Detect which cell encompasses the target text, then output its (X, Y) center coordinate. 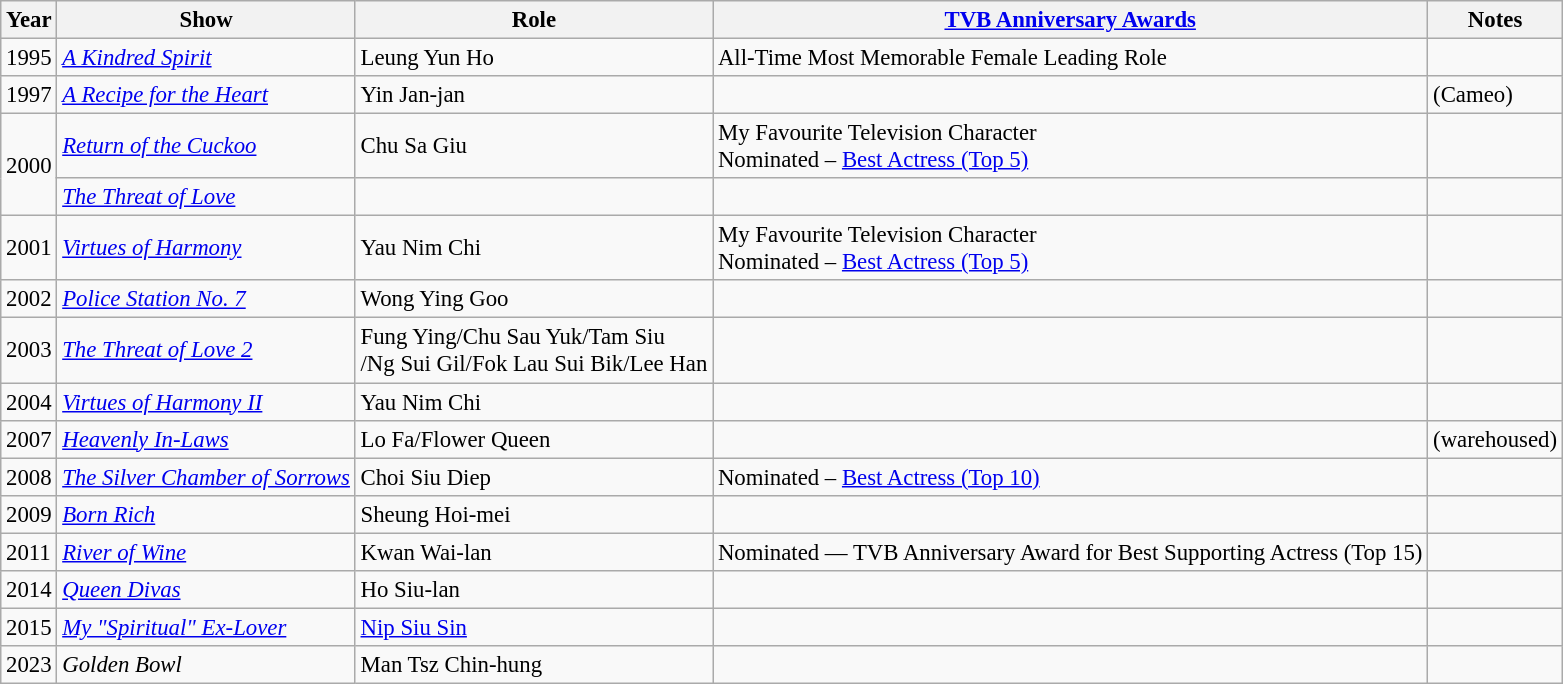
(Cameo) (1496, 95)
2011 (29, 552)
Notes (1496, 20)
Virtues of Harmony II (206, 402)
All-Time Most Memorable Female Leading Role (1070, 58)
My "Spiritual" Ex-Lover (206, 627)
2000 (29, 165)
Born Rich (206, 514)
Nip Siu Sin (534, 627)
Return of the Cuckoo (206, 146)
Choi Siu Diep (534, 477)
2014 (29, 590)
1997 (29, 95)
Nominated – Best Actress (Top 10) (1070, 477)
2004 (29, 402)
Wong Ying Goo (534, 299)
Police Station No. 7 (206, 299)
Sheung Hoi-mei (534, 514)
2003 (29, 350)
Yin Jan-jan (534, 95)
The Silver Chamber of Sorrows (206, 477)
Show (206, 20)
2002 (29, 299)
Kwan Wai-lan (534, 552)
The Threat of Love (206, 197)
TVB Anniversary Awards (1070, 20)
A Kindred Spirit (206, 58)
Golden Bowl (206, 665)
Ho Siu-lan (534, 590)
Nominated — TVB Anniversary Award for Best Supporting Actress (Top 15) (1070, 552)
Queen Divas (206, 590)
Year (29, 20)
Chu Sa Giu (534, 146)
2001 (29, 248)
Fung Ying/Chu Sau Yuk/Tam Siu/Ng Sui Gil/Fok Lau Sui Bik/Lee Han (534, 350)
2015 (29, 627)
Leung Yun Ho (534, 58)
The Threat of Love 2 (206, 350)
A Recipe for the Heart (206, 95)
Heavenly In-Laws (206, 439)
Lo Fa/Flower Queen (534, 439)
River of Wine (206, 552)
2007 (29, 439)
Virtues of Harmony (206, 248)
2023 (29, 665)
2008 (29, 477)
Man Tsz Chin-hung (534, 665)
2009 (29, 514)
1995 (29, 58)
Role (534, 20)
(warehoused) (1496, 439)
